From the cell containing the given text, extract its center point as (X, Y) coordinate. 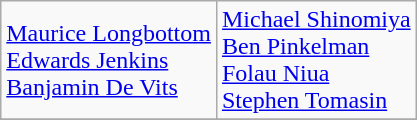
Maurice Longbottom Edwards Jenkins Banjamin De Vits (109, 60)
Michael Shinomiya Ben Pinkelman Folau Niua Stephen Tomasin (316, 60)
